Find where the given text appears and provide that cell's center as (x, y) coordinate. 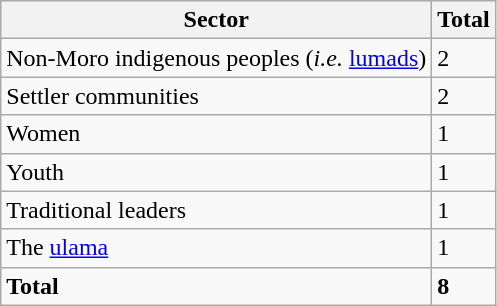
Youth (216, 172)
The ulama (216, 248)
Settler communities (216, 96)
Traditional leaders (216, 210)
Non-Moro indigenous peoples (i.e. lumads) (216, 58)
Sector (216, 20)
8 (464, 286)
Women (216, 134)
